From the cell containing the given text, extract its center point as (X, Y) coordinate. 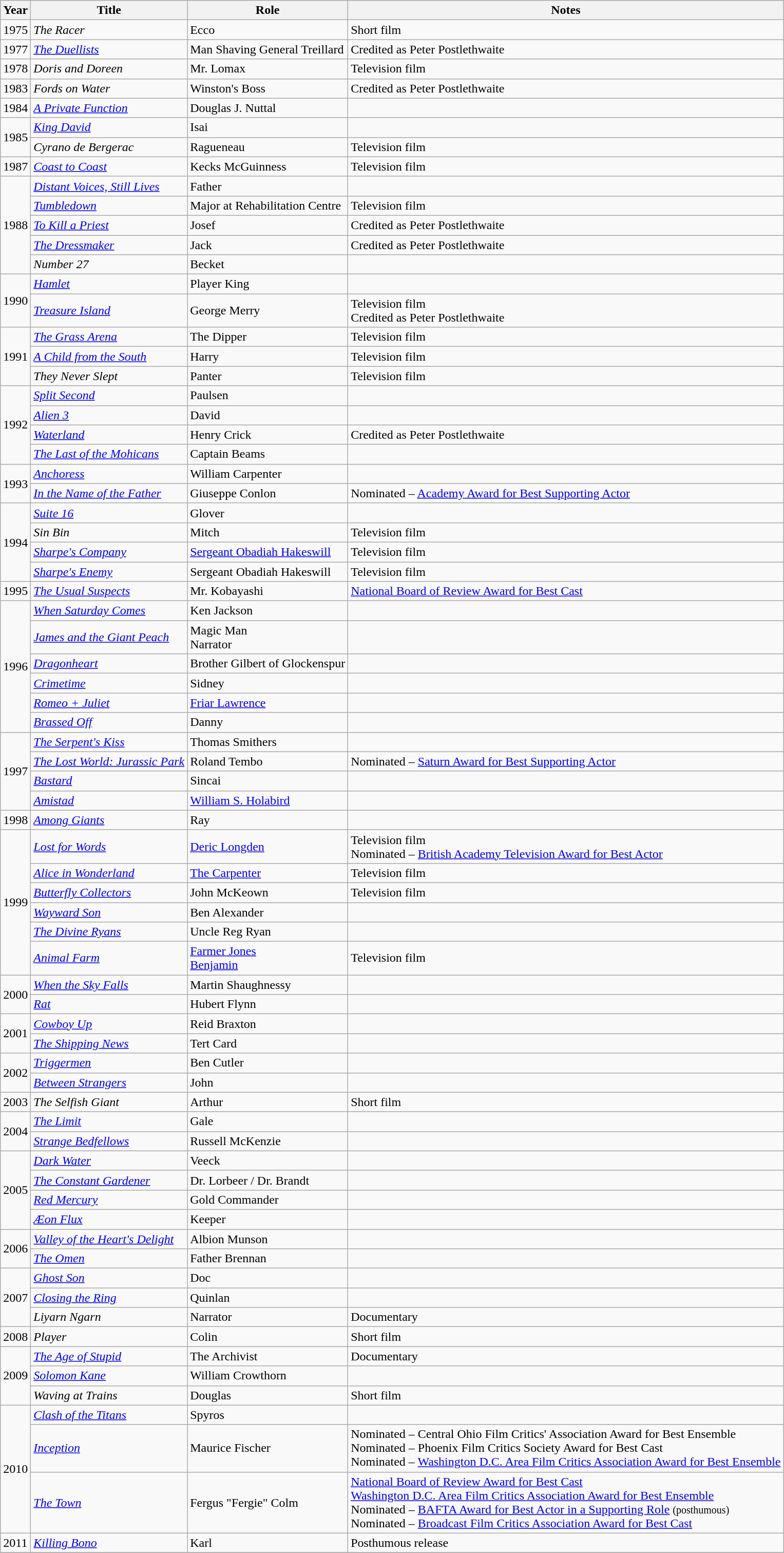
Panter (268, 376)
The Duellists (109, 49)
Title (109, 10)
Danny (268, 722)
Keeper (268, 1219)
The Dipper (268, 337)
Father Brennan (268, 1259)
The Divine Ryans (109, 932)
The Carpenter (268, 873)
Cyrano de Bergerac (109, 147)
The Lost World: Jurassic Park (109, 761)
King David (109, 127)
John McKeown (268, 892)
Winston's Boss (268, 88)
Fergus "Fergie" Colm (268, 1502)
Closing the Ring (109, 1298)
Paulsen (268, 396)
Lost for Words (109, 847)
Maurice Fischer (268, 1448)
Red Mercury (109, 1200)
1994 (15, 542)
Butterfly Collectors (109, 892)
Ecco (268, 30)
Between Strangers (109, 1082)
Colin (268, 1337)
Uncle Reg Ryan (268, 932)
Alien 3 (109, 415)
The Serpent's Kiss (109, 742)
Isai (268, 127)
David (268, 415)
2009 (15, 1376)
Mr. Lomax (268, 69)
Arthur (268, 1102)
William Carpenter (268, 474)
The Shipping News (109, 1043)
2003 (15, 1102)
The Age of Stupid (109, 1356)
1990 (15, 301)
2007 (15, 1298)
Suite 16 (109, 513)
Josef (268, 225)
Dr. Lorbeer / Dr. Brandt (268, 1180)
Posthumous release (566, 1543)
In the Name of the Father (109, 493)
Role (268, 10)
James and the Giant Peach (109, 637)
Henry Crick (268, 435)
The Racer (109, 30)
Television filmNominated – British Academy Television Award for Best Actor (566, 847)
1991 (15, 357)
Distant Voices, Still Lives (109, 186)
Russell McKenzie (268, 1141)
Mitch (268, 532)
Television filmCredited as Peter Postlethwaite (566, 310)
Douglas (268, 1395)
The Last of the Mohicans (109, 454)
1997 (15, 771)
Quinlan (268, 1298)
Jack (268, 245)
Ragueneau (268, 147)
John (268, 1082)
Glover (268, 513)
Narrator (268, 1317)
The Omen (109, 1259)
William S. Holabird (268, 800)
Douglas J. Nuttal (268, 108)
Veeck (268, 1161)
Farmer JonesBenjamin (268, 959)
Nominated – Academy Award for Best Supporting Actor (566, 493)
The Town (109, 1502)
1977 (15, 49)
2005 (15, 1190)
Gale (268, 1121)
National Board of Review Award for Best Cast (566, 591)
Mr. Kobayashi (268, 591)
Bastard (109, 781)
Player King (268, 284)
Among Giants (109, 820)
Hamlet (109, 284)
2010 (15, 1469)
Inception (109, 1448)
Valley of the Heart's Delight (109, 1239)
Year (15, 10)
Kecks McGuinness (268, 166)
Tert Card (268, 1043)
1983 (15, 88)
1993 (15, 483)
Solomon Kane (109, 1376)
Thomas Smithers (268, 742)
2006 (15, 1248)
Æon Flux (109, 1219)
Spyros (268, 1415)
1998 (15, 820)
Reid Braxton (268, 1024)
The Dressmaker (109, 245)
Man Shaving General Treillard (268, 49)
Brassed Off (109, 722)
The Limit (109, 1121)
1988 (15, 225)
1996 (15, 667)
Doris and Doreen (109, 69)
1999 (15, 902)
1992 (15, 425)
Captain Beams (268, 454)
Strange Bedfellows (109, 1141)
Treasure Island (109, 310)
Martin Shaughnessy (268, 985)
A Child from the South (109, 357)
1984 (15, 108)
Cowboy Up (109, 1024)
Amistad (109, 800)
Liyarn Ngarn (109, 1317)
Animal Farm (109, 959)
2002 (15, 1073)
Albion Munson (268, 1239)
Deric Longden (268, 847)
When the Sky Falls (109, 985)
Romeo + Juliet (109, 703)
Father (268, 186)
Clash of the Titans (109, 1415)
The Grass Arena (109, 337)
Sincai (268, 781)
Ghost Son (109, 1278)
Magic ManNarrator (268, 637)
Ken Jackson (268, 611)
1975 (15, 30)
Ray (268, 820)
1985 (15, 137)
Crimetime (109, 683)
Giuseppe Conlon (268, 493)
Notes (566, 10)
Split Second (109, 396)
Anchoress (109, 474)
Hubert Flynn (268, 1004)
1995 (15, 591)
1978 (15, 69)
Karl (268, 1543)
2000 (15, 995)
The Usual Suspects (109, 591)
The Constant Gardener (109, 1180)
Ben Alexander (268, 912)
Alice in Wonderland (109, 873)
Harry (268, 357)
Ben Cutler (268, 1063)
Dark Water (109, 1161)
When Saturday Comes (109, 611)
Sharpe's Company (109, 552)
Waving at Trains (109, 1395)
The Selfish Giant (109, 1102)
To Kill a Priest (109, 225)
Dragonheart (109, 664)
Sidney (268, 683)
Gold Commander (268, 1200)
Doc (268, 1278)
Sin Bin (109, 532)
1987 (15, 166)
A Private Function (109, 108)
Number 27 (109, 265)
2011 (15, 1543)
2008 (15, 1337)
Friar Lawrence (268, 703)
Killing Bono (109, 1543)
Wayward Son (109, 912)
2004 (15, 1131)
Major at Rehabilitation Centre (268, 205)
2001 (15, 1034)
Coast to Coast (109, 166)
The Archivist (268, 1356)
Fords on Water (109, 88)
Player (109, 1337)
Roland Tembo (268, 761)
George Merry (268, 310)
William Crowthorn (268, 1376)
They Never Slept (109, 376)
Brother Gilbert of Glockenspur (268, 664)
Becket (268, 265)
Rat (109, 1004)
Triggermen (109, 1063)
Tumbledown (109, 205)
Nominated – Saturn Award for Best Supporting Actor (566, 761)
Waterland (109, 435)
Sharpe's Enemy (109, 572)
